For the text-containing cell, return its midpoint in (X, Y) coordinate format. 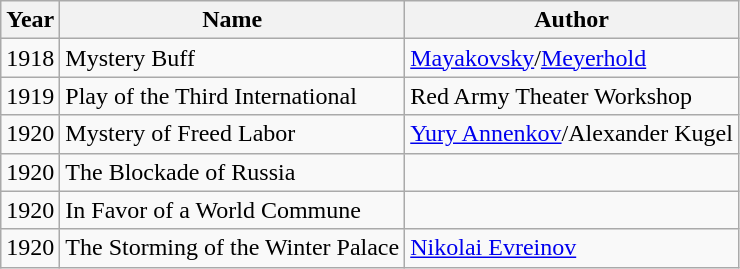
1918 (30, 58)
Mystery of Freed Labor (232, 134)
1919 (30, 96)
Nikolai Evreinov (572, 248)
In Favor of a World Commune (232, 210)
Play of the Third International (232, 96)
Mystery Buff (232, 58)
Red Army Theater Workshop (572, 96)
Year (30, 20)
Name (232, 20)
The Blockade of Russia (232, 172)
Yury Annenkov/Alexander Kugel (572, 134)
The Storming of the Winter Palace (232, 248)
Author (572, 20)
Mayakovsky/Meyerhold (572, 58)
